Capture the cell that displays the provided text and extract its [X, Y] central coordinate. 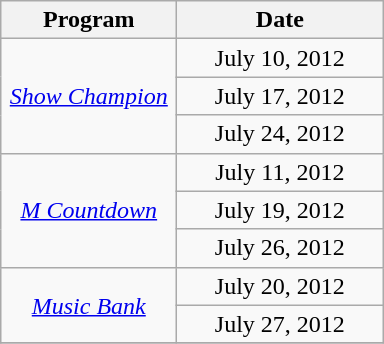
July 26, 2012 [280, 248]
July 11, 2012 [280, 172]
Date [280, 20]
July 24, 2012 [280, 134]
Music Bank [89, 305]
Program [89, 20]
July 10, 2012 [280, 58]
Show Champion [89, 96]
July 20, 2012 [280, 286]
M Countdown [89, 210]
July 17, 2012 [280, 96]
July 19, 2012 [280, 210]
July 27, 2012 [280, 324]
